Search for the cell housing the specified text and yield its [x, y] center coordinate. 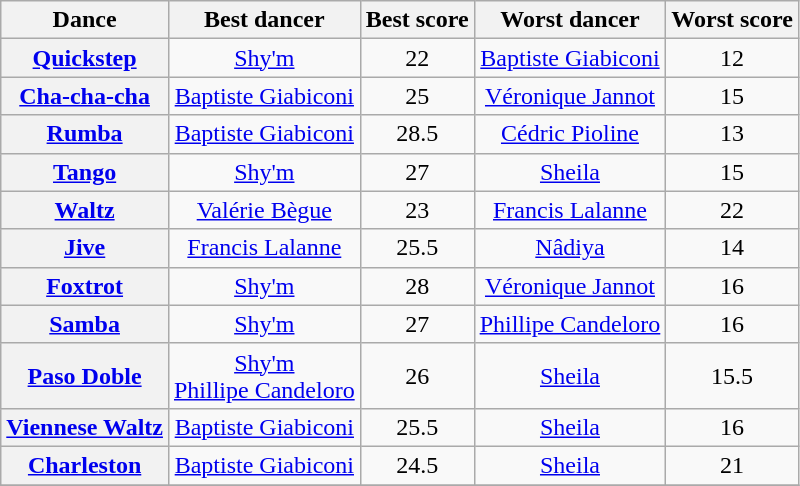
Rumba [85, 134]
Charleston [85, 465]
Samba [85, 324]
14 [732, 248]
Tango [85, 172]
Paso Doble [85, 376]
24.5 [417, 465]
Valérie Bègue [264, 210]
Viennese Waltz [85, 427]
23 [417, 210]
Worst score [732, 20]
Cédric Pioline [570, 134]
Jive [85, 248]
28.5 [417, 134]
Dance [85, 20]
Phillipe Candeloro [570, 324]
Cha-cha-cha [85, 96]
15.5 [732, 376]
13 [732, 134]
26 [417, 376]
Best dancer [264, 20]
Best score [417, 20]
12 [732, 58]
28 [417, 286]
25 [417, 96]
Worst dancer [570, 20]
21 [732, 465]
Foxtrot [85, 286]
Nâdiya [570, 248]
Quickstep [85, 58]
Shy'mPhillipe Candeloro [264, 376]
Waltz [85, 210]
